Return the [X, Y] coordinate for the center point of the cell that contains the specified text.  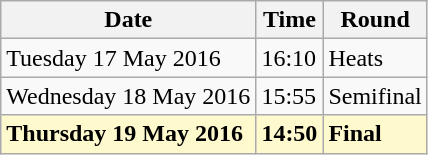
14:50 [290, 134]
Final [375, 134]
Date [128, 20]
Thursday 19 May 2016 [128, 134]
Heats [375, 58]
16:10 [290, 58]
Time [290, 20]
Tuesday 17 May 2016 [128, 58]
Semifinal [375, 96]
15:55 [290, 96]
Wednesday 18 May 2016 [128, 96]
Round [375, 20]
